Locate the cell with the specified text and output its [x, y] center coordinate. 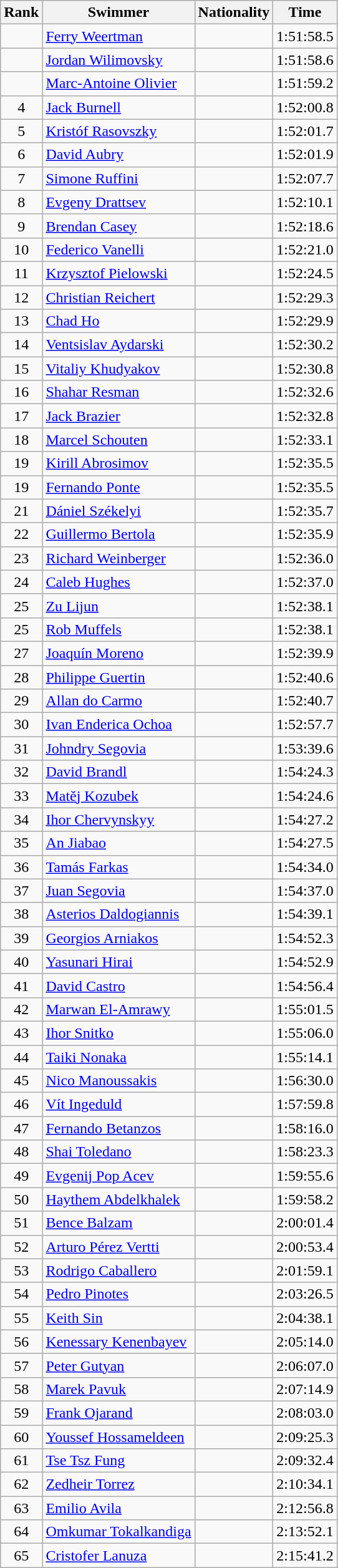
Frank Ojarand [118, 1413]
Krzysztof Pielowski [118, 273]
10 [21, 249]
David Aubry [118, 155]
1:52:57.7 [305, 725]
21 [21, 511]
45 [21, 1081]
1:54:37.0 [305, 891]
1:54:27.5 [305, 843]
Ventsislav Aydarski [118, 345]
Omkumar Tokalkandiga [118, 1532]
Matěj Kozubek [118, 796]
Ivan Enderica Ochoa [118, 725]
51 [21, 1223]
9 [21, 226]
Marc-Antoine Olivier [118, 84]
15 [21, 369]
37 [21, 891]
Joaquín Moreno [118, 653]
1:54:24.6 [305, 796]
24 [21, 582]
1:59:58.2 [305, 1199]
Cristofer Lanuza [118, 1556]
1:52:40.6 [305, 677]
1:52:24.5 [305, 273]
Peter Gutyan [118, 1365]
55 [21, 1318]
40 [21, 962]
2:10:34.1 [305, 1484]
Pedro Pinotes [118, 1294]
1:58:16.0 [305, 1128]
46 [21, 1105]
1:53:39.6 [305, 748]
1:52:37.0 [305, 582]
Shai Toledano [118, 1152]
5 [21, 131]
1:55:06.0 [305, 1033]
2:09:32.4 [305, 1461]
2:13:52.1 [305, 1532]
Evgenij Pop Acev [118, 1176]
31 [21, 748]
1:59:55.6 [305, 1176]
1:52:01.9 [305, 155]
2:08:03.0 [305, 1413]
1:52:30.2 [305, 345]
1:54:52.9 [305, 962]
Dániel Székelyi [118, 511]
1:55:01.5 [305, 1009]
Zu Lijun [118, 606]
2:07:14.9 [305, 1389]
Marek Pavuk [118, 1389]
Fernando Betanzos [118, 1128]
Marwan El-Amrawy [118, 1009]
1:51:58.6 [305, 60]
Youssef Hossameldeen [118, 1436]
Vít Ingeduld [118, 1105]
49 [21, 1176]
Jack Brazier [118, 416]
1:52:07.7 [305, 178]
An Jiabao [118, 843]
Tse Tsz Fung [118, 1461]
Simone Ruffini [118, 178]
2:09:25.3 [305, 1436]
1:54:39.1 [305, 914]
2:00:01.4 [305, 1223]
42 [21, 1009]
1:52:18.6 [305, 226]
33 [21, 796]
1:52:10.1 [305, 202]
58 [21, 1389]
1:54:27.2 [305, 820]
Kirill Abrosimov [118, 463]
Bence Balzam [118, 1223]
Nico Manoussakis [118, 1081]
64 [21, 1532]
David Castro [118, 985]
11 [21, 273]
2:00:53.4 [305, 1247]
43 [21, 1033]
8 [21, 202]
2:12:56.8 [305, 1508]
Ihor Chervynskyy [118, 820]
Georgios Arniakos [118, 938]
Evgeny Drattsev [118, 202]
Ihor Snitko [118, 1033]
61 [21, 1461]
1:52:35.7 [305, 511]
34 [21, 820]
63 [21, 1508]
1:52:39.9 [305, 653]
Ferry Weertman [118, 36]
Time [305, 12]
22 [21, 535]
4 [21, 107]
Nationality [234, 12]
Philippe Guertin [118, 677]
1:56:30.0 [305, 1081]
1:52:32.8 [305, 416]
1:52:00.8 [305, 107]
35 [21, 843]
39 [21, 938]
1:52:29.3 [305, 298]
18 [21, 440]
Jack Burnell [118, 107]
Haythem Abdelkhalek [118, 1199]
1:51:59.2 [305, 84]
Rodrigo Caballero [118, 1270]
Juan Segovia [118, 891]
Guillermo Bertola [118, 535]
Chad Ho [118, 321]
Richard Weinberger [118, 558]
Rob Muffels [118, 629]
14 [21, 345]
47 [21, 1128]
Brendan Casey [118, 226]
7 [21, 178]
2:04:38.1 [305, 1318]
44 [21, 1057]
36 [21, 867]
Kenessary Kenenbayev [118, 1342]
Tamás Farkas [118, 867]
Jordan Wilimovsky [118, 60]
1:54:24.3 [305, 772]
1:52:35.9 [305, 535]
Yasunari Hirai [118, 962]
23 [21, 558]
1:52:21.0 [305, 249]
41 [21, 985]
Marcel Schouten [118, 440]
38 [21, 914]
1:52:40.7 [305, 701]
2:15:41.2 [305, 1556]
Asterios Daldogiannis [118, 914]
1:51:58.5 [305, 36]
1:52:33.1 [305, 440]
2:03:26.5 [305, 1294]
David Brandl [118, 772]
17 [21, 416]
65 [21, 1556]
6 [21, 155]
Federico Vanelli [118, 249]
1:52:30.8 [305, 369]
56 [21, 1342]
53 [21, 1270]
Vitaliy Khudyakov [118, 369]
48 [21, 1152]
54 [21, 1294]
27 [21, 653]
Johndry Segovia [118, 748]
2:01:59.1 [305, 1270]
2:05:14.0 [305, 1342]
Christian Reichert [118, 298]
30 [21, 725]
12 [21, 298]
Emilio Avila [118, 1508]
Kristóf Rasovszky [118, 131]
1:55:14.1 [305, 1057]
16 [21, 392]
32 [21, 772]
60 [21, 1436]
Rank [21, 12]
Taiki Nonaka [118, 1057]
62 [21, 1484]
28 [21, 677]
2:06:07.0 [305, 1365]
1:52:36.0 [305, 558]
29 [21, 701]
1:52:01.7 [305, 131]
1:52:29.9 [305, 321]
Swimmer [118, 12]
52 [21, 1247]
1:52:32.6 [305, 392]
Arturo Pérez Vertti [118, 1247]
Allan do Carmo [118, 701]
1:54:34.0 [305, 867]
1:54:52.3 [305, 938]
50 [21, 1199]
Caleb Hughes [118, 582]
1:57:59.8 [305, 1105]
Keith Sin [118, 1318]
Fernando Ponte [118, 487]
57 [21, 1365]
13 [21, 321]
1:54:56.4 [305, 985]
1:58:23.3 [305, 1152]
59 [21, 1413]
Shahar Resman [118, 392]
Zedheir Torrez [118, 1484]
